Extract the [X, Y] coordinate from the center of the cell holding the provided text.  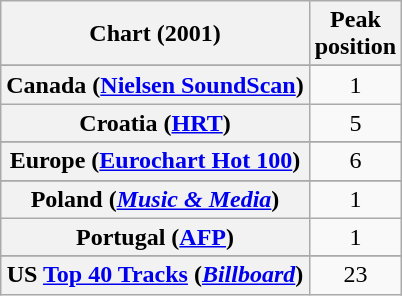
Poland (Music & Media) [155, 199]
Canada (Nielsen SoundScan) [155, 85]
Peakposition [355, 34]
23 [355, 275]
Chart (2001) [155, 34]
6 [355, 161]
5 [355, 123]
Europe (Eurochart Hot 100) [155, 161]
US Top 40 Tracks (Billboard) [155, 275]
Portugal (AFP) [155, 237]
Croatia (HRT) [155, 123]
